Output the (X, Y) coordinate of the center of the cell containing the given text.  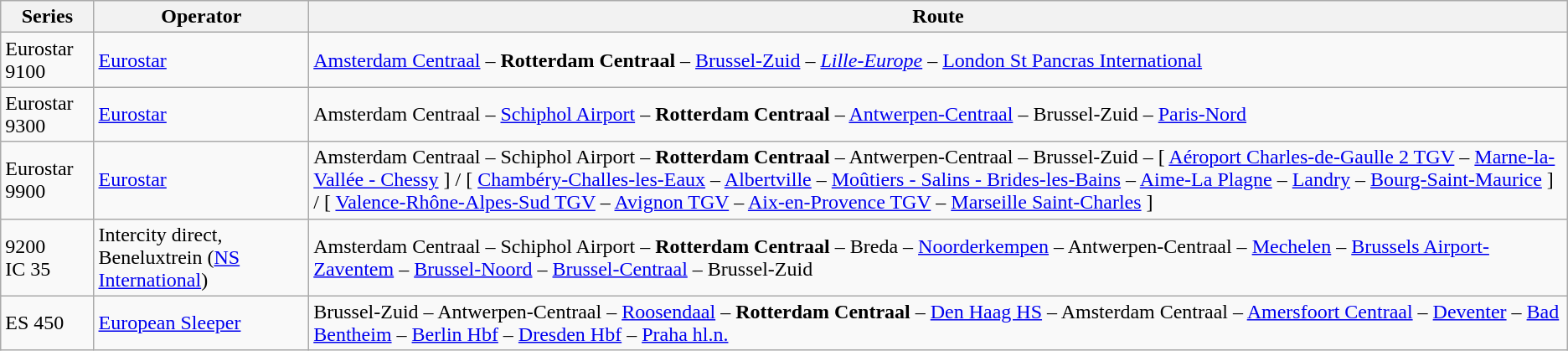
Eurostar 9300 (47, 114)
European Sleeper (201, 323)
Operator (201, 17)
Intercity direct, Beneluxtrein (NS International) (201, 257)
Series (47, 17)
Amsterdam Centraal – Schiphol Airport – Rotterdam Centraal – Antwerpen-Centraal – Brussel-Zuid – Paris-Nord (938, 114)
Eurostar 9100 (47, 60)
9200IC 35 (47, 257)
ES 450 (47, 323)
Amsterdam Centraal – Rotterdam Centraal – Brussel-Zuid – Lille-Europe – London St Pancras International (938, 60)
Route (938, 17)
Eurostar 9900 (47, 180)
